Locate the cell with the specified text and output its (x, y) center coordinate. 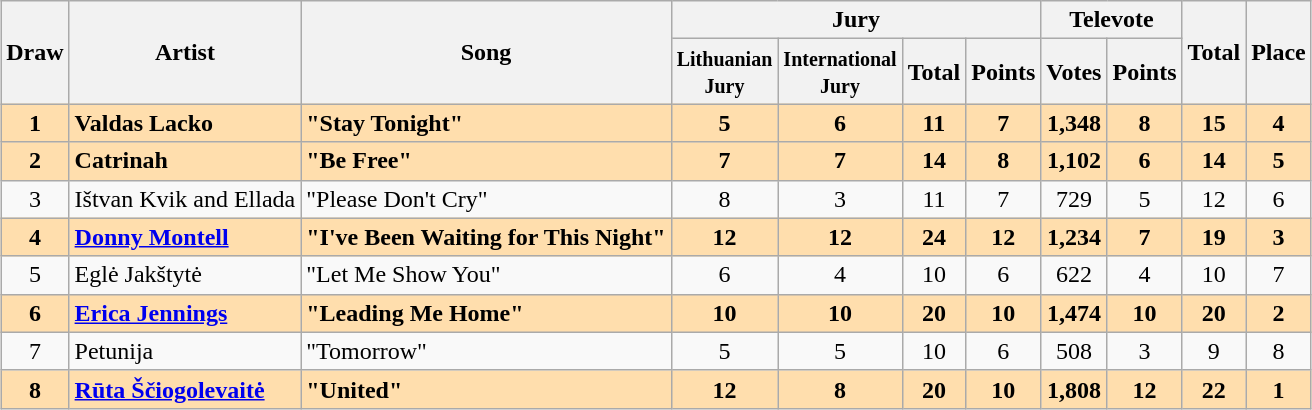
Donny Montell (185, 237)
Televote (1112, 20)
729 (1074, 199)
InternationalJury (840, 72)
508 (1074, 351)
Eglė Jakštytė (185, 275)
Draw (35, 52)
1,102 (1074, 161)
1,808 (1074, 389)
22 (1214, 389)
Rūta Ščiogolevaitė (185, 389)
"Please Don't Cry" (486, 199)
622 (1074, 275)
Votes (1074, 72)
"I've Been Waiting for This Night" (486, 237)
1,348 (1074, 123)
LithuanianJury (724, 72)
"Be Free" (486, 161)
"Stay Tonight" (486, 123)
15 (1214, 123)
1,234 (1074, 237)
"United" (486, 389)
"Let Me Show You" (486, 275)
Erica Jennings (185, 313)
Catrinah (185, 161)
1,474 (1074, 313)
Song (486, 52)
Valdas Lacko (185, 123)
24 (934, 237)
Place (1279, 52)
"Leading Me Home" (486, 313)
Jury (856, 20)
9 (1214, 351)
Ištvan Kvik and Ellada (185, 199)
"Tomorrow" (486, 351)
Artist (185, 52)
19 (1214, 237)
Petunija (185, 351)
